Pinpoint the cell where the given text exists, returning its (X, Y) midpoint coordinate. 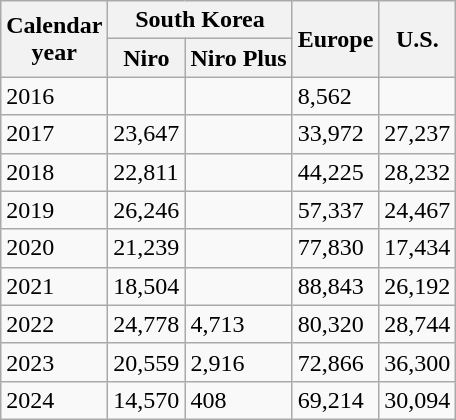
27,237 (418, 134)
2018 (54, 172)
80,320 (336, 324)
88,843 (336, 286)
2019 (54, 210)
22,811 (146, 172)
18,504 (146, 286)
24,467 (418, 210)
South Korea (200, 20)
28,744 (418, 324)
Niro (146, 58)
21,239 (146, 248)
57,337 (336, 210)
26,192 (418, 286)
Calendaryear (54, 39)
U.S. (418, 39)
33,972 (336, 134)
2,916 (238, 362)
2023 (54, 362)
23,647 (146, 134)
44,225 (336, 172)
69,214 (336, 400)
30,094 (418, 400)
17,434 (418, 248)
77,830 (336, 248)
2017 (54, 134)
Europe (336, 39)
28,232 (418, 172)
14,570 (146, 400)
8,562 (336, 96)
408 (238, 400)
26,246 (146, 210)
2022 (54, 324)
20,559 (146, 362)
72,866 (336, 362)
Niro Plus (238, 58)
24,778 (146, 324)
4,713 (238, 324)
2024 (54, 400)
2020 (54, 248)
2016 (54, 96)
36,300 (418, 362)
2021 (54, 286)
